Return (X, Y) of the center of cell containing provided text 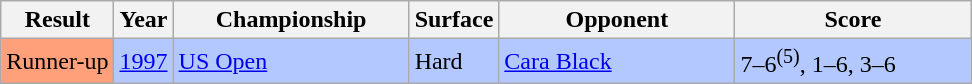
Year (144, 20)
Opponent (617, 20)
Result (58, 20)
1997 (144, 62)
7–6(5), 1–6, 3–6 (853, 62)
Cara Black (617, 62)
Score (853, 20)
Hard (454, 62)
Championship (291, 20)
Surface (454, 20)
Runner-up (58, 62)
US Open (291, 62)
